From the cell containing the given text, extract its center point as [x, y] coordinate. 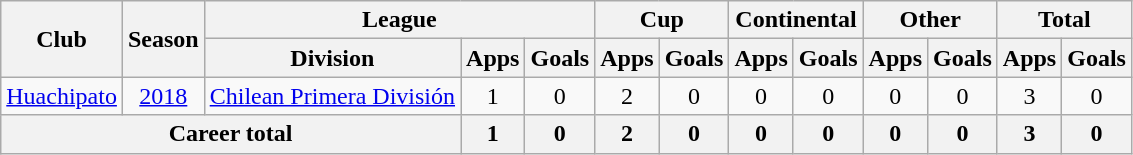
Club [62, 39]
Continental [796, 20]
Huachipato [62, 96]
Division [332, 58]
Cup [662, 20]
Other [930, 20]
2018 [163, 96]
Career total [231, 134]
Total [1064, 20]
Season [163, 39]
League [400, 20]
Chilean Primera División [332, 96]
